Locate the cell with the specified text and output its (X, Y) center coordinate. 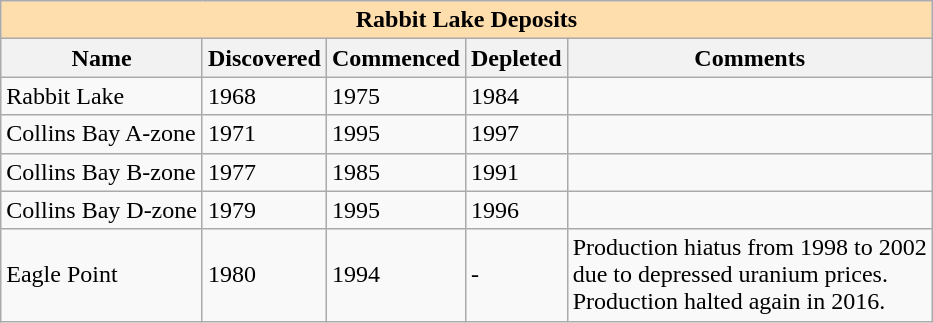
Collins Bay B-zone (102, 172)
Depleted (516, 58)
1984 (516, 96)
Name (102, 58)
Rabbit Lake (102, 96)
1991 (516, 172)
Comments (750, 58)
- (516, 275)
1985 (396, 172)
Rabbit Lake Deposits (466, 20)
Collins Bay A-zone (102, 134)
Eagle Point (102, 275)
Discovered (264, 58)
1968 (264, 96)
1971 (264, 134)
1994 (396, 275)
1980 (264, 275)
1997 (516, 134)
1979 (264, 210)
Collins Bay D-zone (102, 210)
1975 (396, 96)
1996 (516, 210)
Commenced (396, 58)
1977 (264, 172)
Production hiatus from 1998 to 2002due to depressed uranium prices.Production halted again in 2016. (750, 275)
